Find where the given text appears and provide that cell's center as (x, y) coordinate. 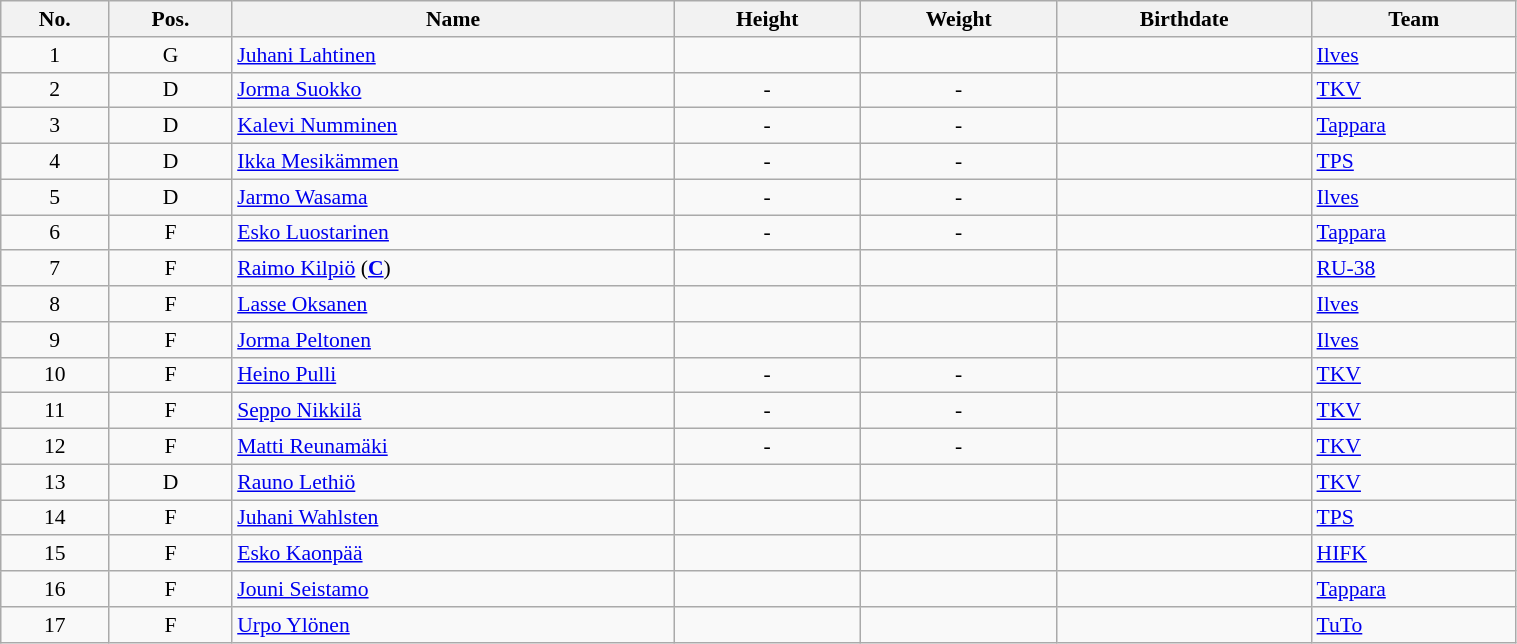
Jorma Peltonen (453, 340)
2 (55, 90)
11 (55, 411)
16 (55, 589)
RU-38 (1414, 269)
Rauno Lethiö (453, 482)
Juhani Wahlsten (453, 518)
5 (55, 197)
Team (1414, 19)
6 (55, 233)
14 (55, 518)
17 (55, 625)
Esko Luostarinen (453, 233)
Pos. (170, 19)
Jorma Suokko (453, 90)
8 (55, 304)
Heino Pulli (453, 375)
4 (55, 162)
12 (55, 447)
HIFK (1414, 554)
Jouni Seistamo (453, 589)
G (170, 55)
Lasse Oksanen (453, 304)
Ikka Mesikämmen (453, 162)
Raimo Kilpiö (C) (453, 269)
Kalevi Numminen (453, 126)
10 (55, 375)
Name (453, 19)
Esko Kaonpää (453, 554)
TuTo (1414, 625)
Juhani Lahtinen (453, 55)
Birthdate (1184, 19)
No. (55, 19)
13 (55, 482)
3 (55, 126)
15 (55, 554)
Height (768, 19)
1 (55, 55)
Matti Reunamäki (453, 447)
Weight (959, 19)
9 (55, 340)
Urpo Ylönen (453, 625)
Jarmo Wasama (453, 197)
7 (55, 269)
Seppo Nikkilä (453, 411)
